For the text-containing cell, return its midpoint in [x, y] coordinate format. 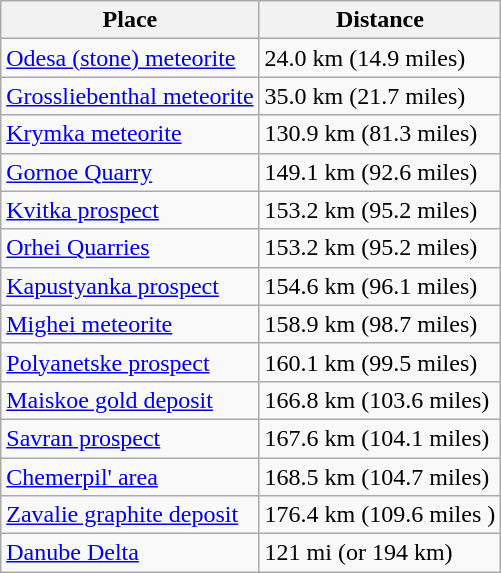
Danube Delta [130, 553]
Krymka meteorite [130, 134]
Mighei meteorite [130, 324]
130.9 km (81.3 miles) [380, 134]
Place [130, 20]
158.9 km (98.7 miles) [380, 324]
Gornoe Quarry [130, 172]
Kvitka prospect [130, 210]
121 mi (or 194 km) [380, 553]
Distance [380, 20]
166.8 km (103.6 miles) [380, 400]
154.6 km (96.1 miles) [380, 286]
24.0 km (14.9 miles) [380, 58]
35.0 km (21.7 miles) [380, 96]
Orhei Quarries [130, 248]
Savran prospect [130, 438]
Kapustyanka prospect [130, 286]
176.4 km (109.6 miles ) [380, 515]
Zavalie graphite deposit [130, 515]
160.1 km (99.5 miles) [380, 362]
Maiskoe gold deposit [130, 400]
167.6 km (104.1 miles) [380, 438]
Grossliebenthal meteorite [130, 96]
Chemerpil' area [130, 477]
149.1 km (92.6 miles) [380, 172]
168.5 km (104.7 miles) [380, 477]
Polyanetske prospect [130, 362]
Odesa (stone) meteorite [130, 58]
